Return the [x, y] coordinate for the center point of the cell that contains the specified text.  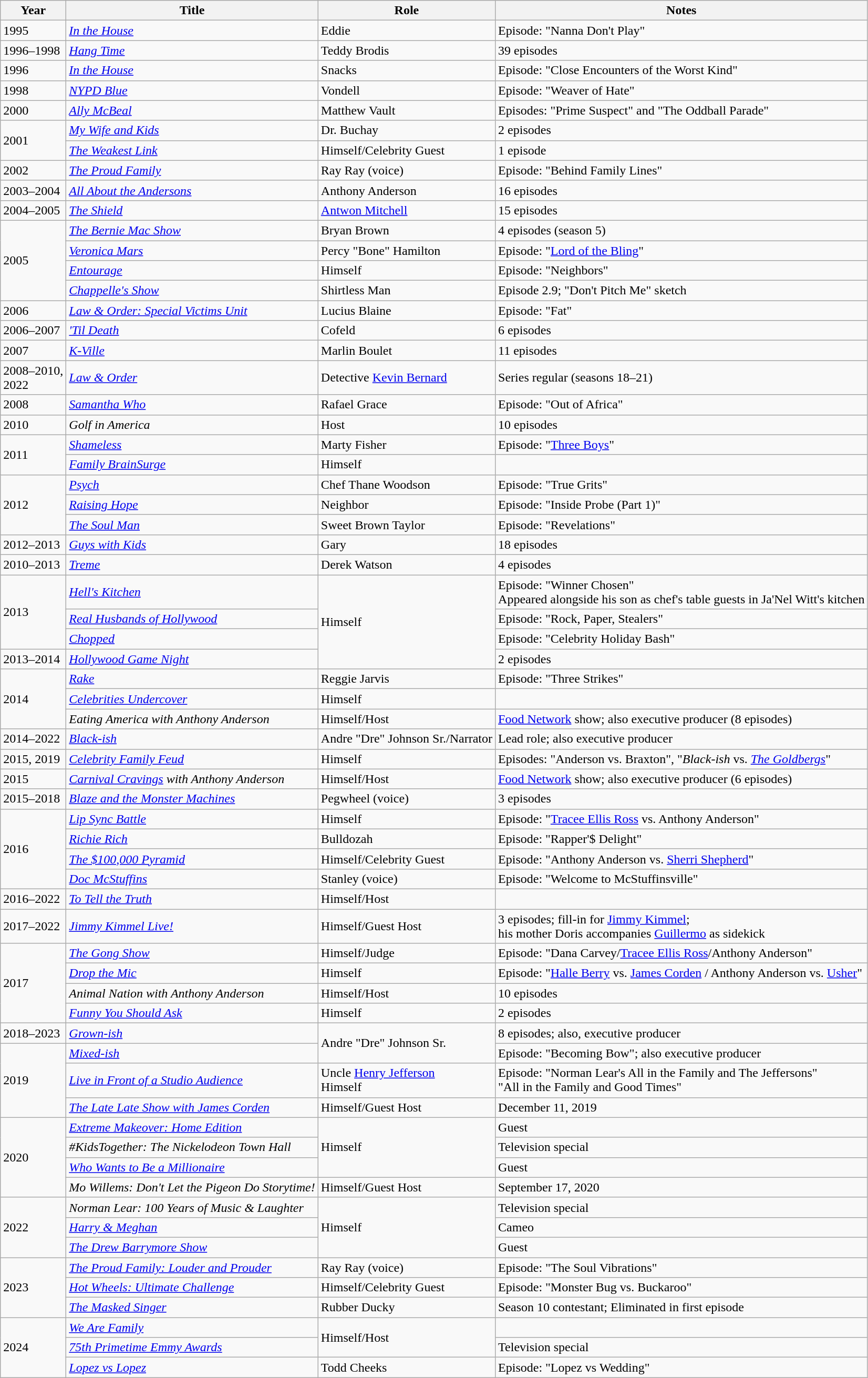
Ally McBeal [192, 110]
4 episodes [681, 564]
Harry & Meghan [192, 1227]
Doc McStuffins [192, 879]
Anthony Anderson [407, 190]
Chappelle's Show [192, 291]
2011 [34, 455]
Episode: "Revelations" [681, 525]
2002 [34, 170]
Hang Time [192, 50]
Hollywood Game Night [192, 659]
My Wife and Kids [192, 130]
2000 [34, 110]
2006 [34, 311]
Celebrities Undercover [192, 699]
Episode: "Lord of the Bling" [681, 251]
Celebrity Family Feud [192, 759]
2015, 2019 [34, 759]
16 episodes [681, 190]
2001 [34, 140]
Bulldozah [407, 839]
2012–2013 [34, 544]
Mo Willems: Don't Let the Pigeon Do Storytime! [192, 1187]
Episode: "Close Encounters of the Worst Kind" [681, 70]
#KidsTogether: The Nickelodeon Town Hall [192, 1147]
75th Primetime Emmy Awards [192, 1348]
The Shield [192, 210]
Episode: "Halle Berry vs. James Corden / Anthony Anderson vs. Usher" [681, 973]
Year [34, 11]
Uncle Henry JeffersonHimself [407, 1081]
Andre "Dre" Johnson Sr./Narrator [407, 739]
Episode: "Behind Family Lines" [681, 170]
Psych [192, 485]
1996 [34, 70]
Marlin Boulet [407, 351]
Episode: "Nanna Don't Play" [681, 30]
Real Husbands of Hollywood [192, 619]
The Gong Show [192, 953]
Chopped [192, 639]
Richie Rich [192, 839]
2008 [34, 405]
2005 [34, 260]
Grown-ish [192, 1033]
Carnival Cravings with Anthony Anderson [192, 779]
Live in Front of a Studio Audience [192, 1081]
Episode: "Dana Carvey/Tracee Ellis Ross/Anthony Anderson" [681, 953]
2020 [34, 1157]
Funny You Should Ask [192, 1013]
Shameless [192, 445]
Antwon Mitchell [407, 210]
Episode 2.9; "Don't Pitch Me" sketch [681, 291]
2017–2022 [34, 926]
Episode: "Weaver of Hate" [681, 90]
Jimmy Kimmel Live! [192, 926]
Episode: "Winner Chosen"Appeared alongside his son as chef's table guests in Ja'Nel Witt's kitchen [681, 592]
Law & Order: Special Victims Unit [192, 311]
Family BrainSurge [192, 465]
Episode: "Rapper'$ Delight" [681, 839]
Teddy Brodis [407, 50]
Episode: "Inside Probe (Part 1)" [681, 505]
Himself/Judge [407, 953]
Episode: "Three Boys" [681, 445]
Lead role; also executive producer [681, 739]
Eating America with Anthony Anderson [192, 719]
Stanley (voice) [407, 879]
The Proud Family: Louder and Prouder [192, 1267]
2015 [34, 779]
2007 [34, 351]
Extreme Makeover: Home Edition [192, 1127]
Norman Lear: 100 Years of Music & Laughter [192, 1207]
2003–2004 [34, 190]
2006–2007 [34, 331]
Episode: "Tracee Ellis Ross vs. Anthony Anderson" [681, 819]
Title [192, 11]
Series regular (seasons 18–21) [681, 377]
1 episode [681, 150]
2004–2005 [34, 210]
The Drew Barrymore Show [192, 1247]
Reggie Jarvis [407, 679]
Entourage [192, 271]
1998 [34, 90]
Blaze and the Monster Machines [192, 799]
2012 [34, 505]
1995 [34, 30]
6 episodes [681, 331]
Drop the Mic [192, 973]
Episode: "Monster Bug vs. Buckaroo" [681, 1288]
Hot Wheels: Ultimate Challenge [192, 1288]
Episode: "Out of Africa" [681, 405]
2016 [34, 849]
Bryan Brown [407, 230]
December 11, 2019 [681, 1107]
2019 [34, 1081]
Raising Hope [192, 505]
Law & Order [192, 377]
Veronica Mars [192, 251]
Episode: "The Soul Vibrations" [681, 1267]
Matthew Vault [407, 110]
Animal Nation with Anthony Anderson [192, 993]
15 episodes [681, 210]
1996–1998 [34, 50]
Samantha Who [192, 405]
Episode: "Fat" [681, 311]
'Til Death [192, 331]
Episode: "Anthony Anderson vs. Sherri Shepherd" [681, 859]
18 episodes [681, 544]
Detective Kevin Bernard [407, 377]
Guys with Kids [192, 544]
2013 [34, 612]
Episode: "Becoming Bow"; also executive producer [681, 1053]
2022 [34, 1227]
2015–2018 [34, 799]
Cofeld [407, 331]
2023 [34, 1287]
2016–2022 [34, 899]
To Tell the Truth [192, 899]
Sweet Brown Taylor [407, 525]
Mixed-ish [192, 1053]
Gary [407, 544]
September 17, 2020 [681, 1187]
Rubber Ducky [407, 1308]
Marty Fisher [407, 445]
Chef Thane Woodson [407, 485]
Notes [681, 11]
Todd Cheeks [407, 1367]
Percy "Bone" Hamilton [407, 251]
The Bernie Mac Show [192, 230]
39 episodes [681, 50]
NYPD Blue [192, 90]
Episodes: "Anderson vs. Braxton", "Black-ish vs. The Goldbergs" [681, 759]
2010 [34, 425]
Episode: "Lopez vs Wedding" [681, 1367]
4 episodes (season 5) [681, 230]
Hell's Kitchen [192, 592]
Episode: "Rock, Paper, Stealers" [681, 619]
2008–2010,2022 [34, 377]
Episode: "Celebrity Holiday Bash" [681, 639]
Rake [192, 679]
Food Network show; also executive producer (8 episodes) [681, 719]
Episode: "Norman Lear's All in the Family and The Jeffersons""All in the Family and Good Times" [681, 1081]
2014 [34, 699]
2010–2013 [34, 564]
2014–2022 [34, 739]
K-Ville [192, 351]
Episode: "Three Strikes" [681, 679]
2018–2023 [34, 1033]
Snacks [407, 70]
Golf in America [192, 425]
Role [407, 11]
Lopez vs Lopez [192, 1367]
Episodes: "Prime Suspect" and "The Oddball Parade" [681, 110]
3 episodes [681, 799]
3 episodes; fill-in for Jimmy Kimmel;his mother Doris accompanies Guillermo as sidekick [681, 926]
Episode: "Welcome to McStuffinsville" [681, 879]
Lip Sync Battle [192, 819]
Derek Watson [407, 564]
Season 10 contestant; Eliminated in first episode [681, 1308]
2017 [34, 983]
Black-ish [192, 739]
The Late Late Show with James Corden [192, 1107]
The Proud Family [192, 170]
Episode: "True Grits" [681, 485]
Andre "Dre" Johnson Sr. [407, 1043]
The Soul Man [192, 525]
We Are Family [192, 1328]
Host [407, 425]
Food Network show; also executive producer (6 episodes) [681, 779]
Vondell [407, 90]
Shirtless Man [407, 291]
Cameo [681, 1227]
Rafael Grace [407, 405]
The Masked Singer [192, 1308]
8 episodes; also, executive producer [681, 1033]
Treme [192, 564]
All About the Andersons [192, 190]
Who Wants to Be a Millionaire [192, 1167]
The $100,000 Pyramid [192, 859]
2024 [34, 1348]
Eddie [407, 30]
Episode: "Neighbors" [681, 271]
11 episodes [681, 351]
Dr. Buchay [407, 130]
Neighbor [407, 505]
The Weakest Link [192, 150]
Lucius Blaine [407, 311]
2013–2014 [34, 659]
Pegwheel (voice) [407, 799]
